Search for the cell housing the specified text and yield its [X, Y] center coordinate. 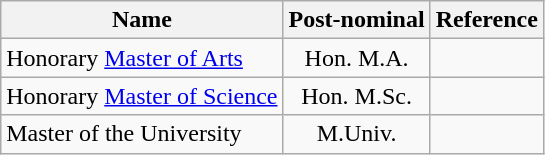
Hon. M.Sc. [356, 96]
Master of the University [142, 134]
Honorary Master of Arts [142, 58]
M.Univ. [356, 134]
Name [142, 20]
Honorary Master of Science [142, 96]
Reference [486, 20]
Hon. M.A. [356, 58]
Post-nominal [356, 20]
